Detect which cell encompasses the target text, then output its [x, y] center coordinate. 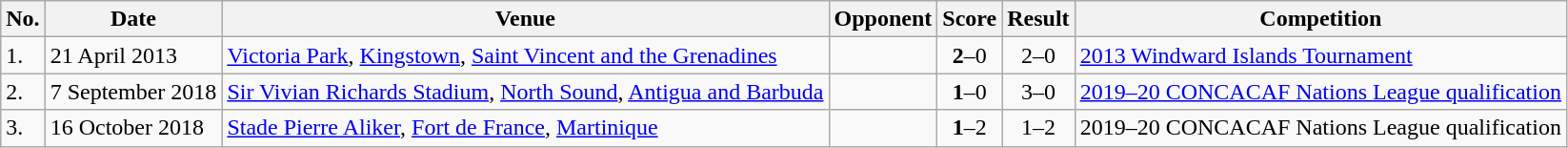
7 September 2018 [133, 92]
Sir Vivian Richards Stadium, North Sound, Antigua and Barbuda [526, 92]
2. [23, 92]
Result [1038, 19]
Score [970, 19]
Stade Pierre Aliker, Fort de France, Martinique [526, 128]
Venue [526, 19]
16 October 2018 [133, 128]
Victoria Park, Kingstown, Saint Vincent and the Grenadines [526, 55]
1–0 [970, 92]
1. [23, 55]
Date [133, 19]
Competition [1320, 19]
Opponent [883, 19]
3. [23, 128]
No. [23, 19]
21 April 2013 [133, 55]
2013 Windward Islands Tournament [1320, 55]
3–0 [1038, 92]
